Scan for the cell matching the given text and deliver its [x, y] coordinate at center. 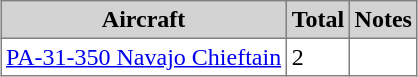
Aircraft [144, 20]
Total [318, 20]
PA-31-350 Navajo Chieftain [144, 57]
2 [318, 57]
Notes [383, 20]
